Scan for the cell matching the given text and deliver its (X, Y) coordinate at center. 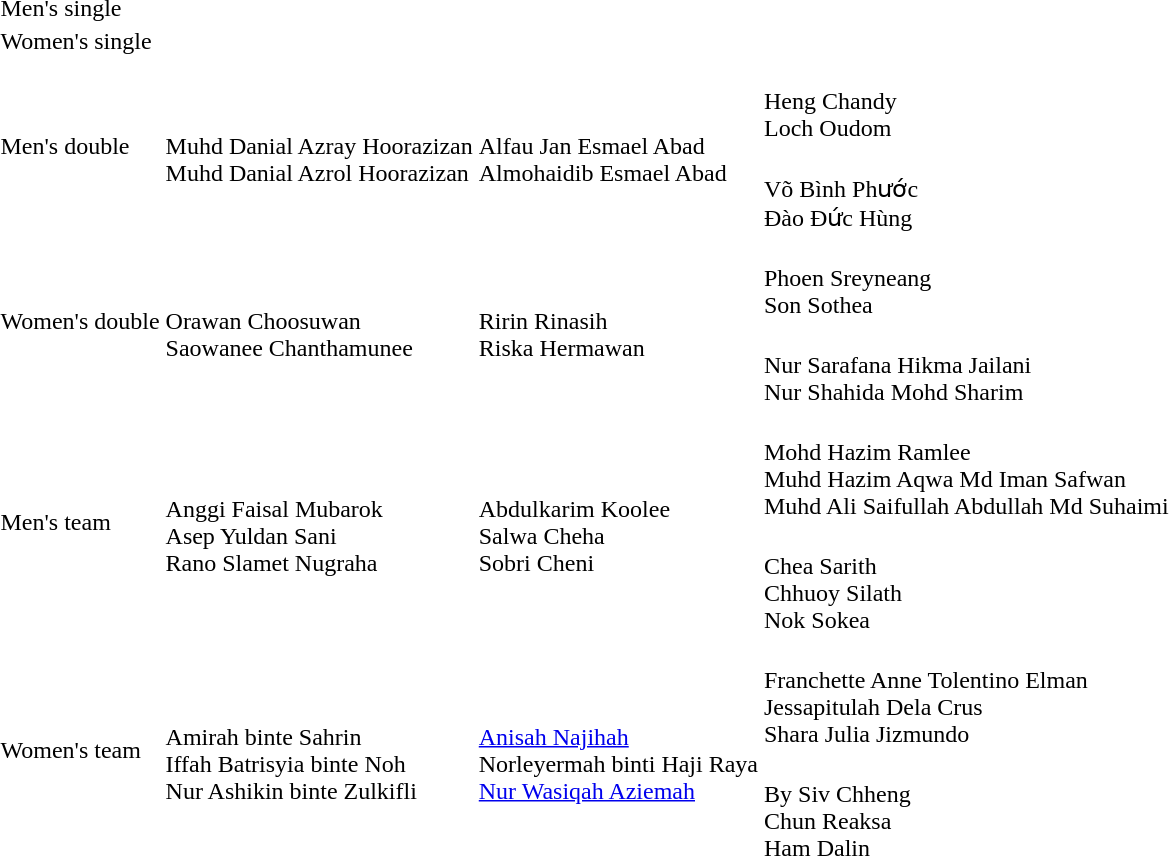
Abdulkarim KooleeSalwa ChehaSobri Cheni (618, 522)
Ririn RinasihRiska Hermawan (618, 322)
Muhd Danial Azray HoorazizanMuhd Danial Azrol Hoorazizan (319, 146)
Orawan ChoosuwanSaowanee Chanthamunee (319, 322)
Anggi Faisal MubarokAsep Yuldan SaniRano Slamet Nugraha (319, 522)
Alfau Jan Esmael AbadAlmohaidib Esmael Abad (618, 146)
